From the cell containing the given text, extract its center point as [X, Y] coordinate. 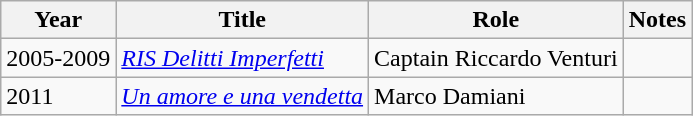
Marco Damiani [496, 96]
Role [496, 20]
RIS Delitti Imperfetti [242, 58]
Title [242, 20]
2011 [58, 96]
Un amore e una vendetta [242, 96]
Year [58, 20]
2005-2009 [58, 58]
Captain Riccardo Venturi [496, 58]
Notes [657, 20]
